Return the [x, y] coordinate for the center point of the cell that contains the specified text.  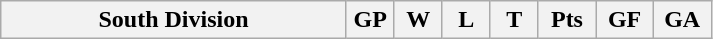
GP [370, 20]
South Division [174, 20]
T [514, 20]
L [466, 20]
W [418, 20]
GA [682, 20]
GF [625, 20]
Pts [567, 20]
